Return the [X, Y] coordinate for the center point of the cell that contains the specified text.  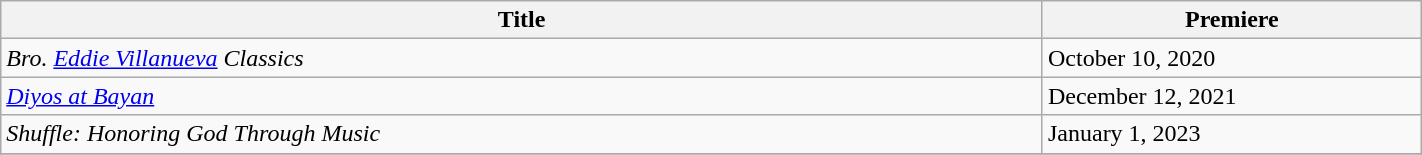
Title [522, 20]
Bro. Eddie Villanueva Classics [522, 58]
October 10, 2020 [1232, 58]
Shuffle: Honoring God Through Music [522, 134]
December 12, 2021 [1232, 96]
Diyos at Bayan [522, 96]
January 1, 2023 [1232, 134]
Premiere [1232, 20]
